Locate the cell with the specified text and output its (x, y) center coordinate. 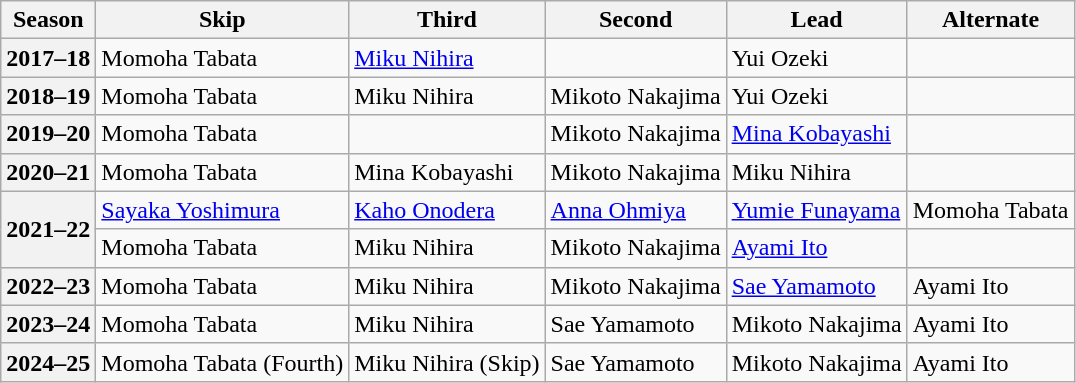
Miku Nihira (Skip) (447, 362)
Alternate (990, 20)
2022–23 (48, 286)
Lead (816, 20)
2021–22 (48, 229)
2023–24 (48, 324)
2024–25 (48, 362)
2019–20 (48, 134)
Third (447, 20)
Sayaka Yoshimura (222, 210)
Season (48, 20)
Momoha Tabata (Fourth) (222, 362)
2017–18 (48, 58)
Anna Ohmiya (636, 210)
Yumie Funayama (816, 210)
2020–21 (48, 172)
Second (636, 20)
Kaho Onodera (447, 210)
Skip (222, 20)
2018–19 (48, 96)
